Output the [X, Y] coordinate of the center of the cell containing the given text.  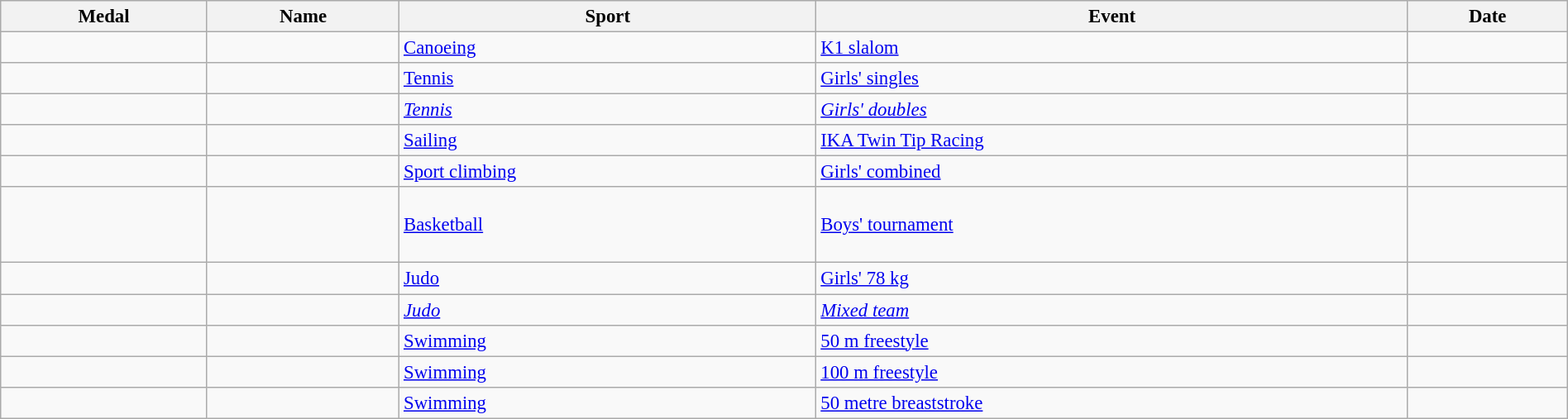
Girls' combined [1111, 172]
Girls' 78 kg [1111, 279]
Event [1111, 17]
Canoeing [608, 48]
Date [1487, 17]
50 metre breaststroke [1111, 402]
100 m freestyle [1111, 372]
Medal [104, 17]
Boys' tournament [1111, 225]
K1 slalom [1111, 48]
Sport climbing [608, 172]
Basketball [608, 225]
Girls' singles [1111, 79]
Mixed team [1111, 310]
IKA Twin Tip Racing [1111, 140]
Girls' doubles [1111, 110]
50 m freestyle [1111, 340]
Name [303, 17]
Sport [608, 17]
Sailing [608, 140]
